Return [X, Y] of the center of cell containing provided text 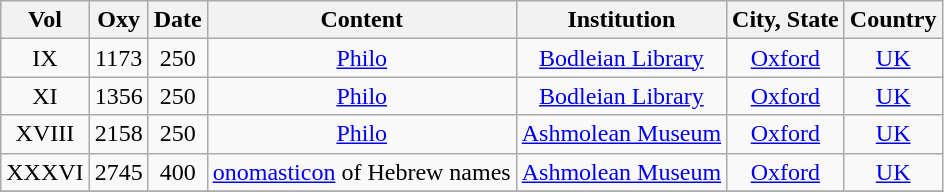
XI [45, 96]
Content [362, 20]
XVIII [45, 134]
Country [893, 20]
1173 [118, 58]
Vol [45, 20]
XXXVI [45, 172]
IX [45, 58]
2745 [118, 172]
Institution [621, 20]
City, State [786, 20]
2158 [118, 134]
1356 [118, 96]
Oxy [118, 20]
Date [178, 20]
400 [178, 172]
onomasticon of Hebrew names [362, 172]
